For the text-containing cell, return its midpoint in (x, y) coordinate format. 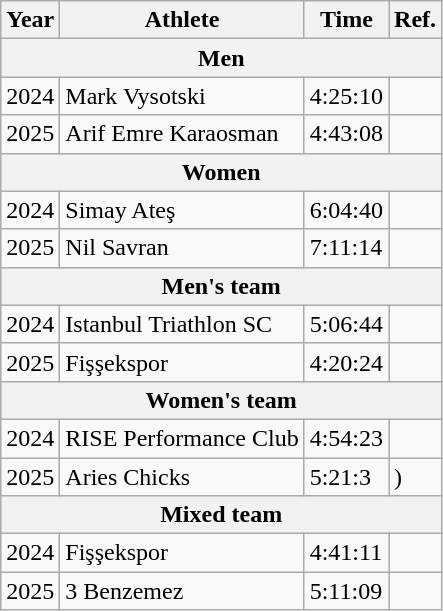
Mixed team (222, 515)
Mark Vysotski (182, 96)
Year (30, 20)
Ref. (416, 20)
Women (222, 172)
) (416, 477)
Women's team (222, 400)
RISE Performance Club (182, 438)
4:20:24 (346, 362)
Men's team (222, 286)
Aries Chicks (182, 477)
5:21:3 (346, 477)
Nil Savran (182, 248)
4:54:23 (346, 438)
6:04:40 (346, 210)
Istanbul Triathlon SC (182, 324)
3 Benzemez (182, 591)
7:11:14 (346, 248)
5:06:44 (346, 324)
Men (222, 58)
4:41:11 (346, 553)
Time (346, 20)
4:43:08 (346, 134)
Arif Emre Karaosman (182, 134)
Athlete (182, 20)
4:25:10 (346, 96)
Simay Ateş (182, 210)
5:11:09 (346, 591)
